For the text-containing cell, return its midpoint in (X, Y) coordinate format. 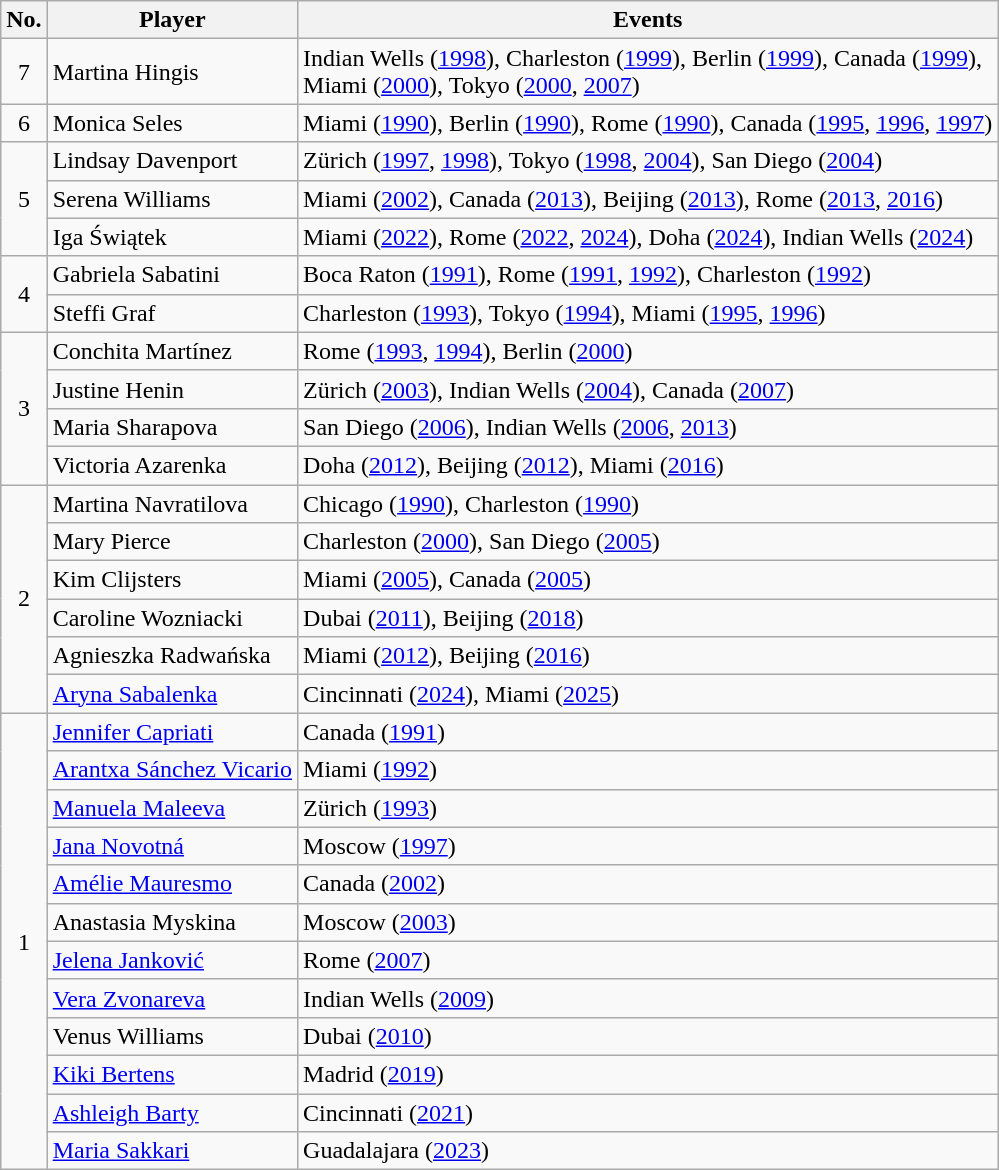
Chicago (1990), Charleston (1990) (648, 503)
Amélie Mauresmo (172, 884)
Justine Henin (172, 389)
Zürich (1997, 1998), Tokyo (1998, 2004), San Diego (2004) (648, 161)
Maria Sakkari (172, 1151)
Charleston (2000), San Diego (2005) (648, 542)
Zürich (2003), Indian Wells (2004), Canada (2007) (648, 389)
Caroline Wozniacki (172, 618)
Indian Wells (2009) (648, 998)
Martina Navratilova (172, 503)
6 (24, 123)
Doha (2012), Beijing (2012), Miami (2016) (648, 465)
2 (24, 598)
Serena Williams (172, 199)
No. (24, 20)
Arantxa Sánchez Vicario (172, 770)
Kiki Bertens (172, 1074)
Canada (1991) (648, 732)
4 (24, 294)
Maria Sharapova (172, 427)
Miami (1992) (648, 770)
Indian Wells (1998), Charleston (1999), Berlin (1999), Canada (1999), Miami (2000), Tokyo (2000, 2007) (648, 72)
Boca Raton (1991), Rome (1991, 1992), Charleston (1992) (648, 275)
3 (24, 408)
Mary Pierce (172, 542)
Gabriela Sabatini (172, 275)
Martina Hingis (172, 72)
Aryna Sabalenka (172, 694)
Miami (2002), Canada (2013), Beijing (2013), Rome (2013, 2016) (648, 199)
Events (648, 20)
Miami (2005), Canada (2005) (648, 580)
7 (24, 72)
Moscow (2003) (648, 922)
Agnieszka Radwańska (172, 656)
Jelena Janković (172, 960)
Zürich (1993) (648, 808)
Dubai (2011), Beijing (2018) (648, 618)
Guadalajara (2023) (648, 1151)
1 (24, 942)
Jennifer Capriati (172, 732)
Rome (2007) (648, 960)
Rome (1993, 1994), Berlin (2000) (648, 351)
Dubai (2010) (648, 1036)
Miami (1990), Berlin (1990), Rome (1990), Canada (1995, 1996, 1997) (648, 123)
Miami (2012), Beijing (2016) (648, 656)
Lindsay Davenport (172, 161)
Player (172, 20)
Conchita Martínez (172, 351)
Ashleigh Barty (172, 1113)
Iga Świątek (172, 237)
Madrid (2019) (648, 1074)
Miami (2022), Rome (2022, 2024), Doha (2024), Indian Wells (2024) (648, 237)
Cincinnati (2021) (648, 1113)
Anastasia Myskina (172, 922)
5 (24, 199)
Cincinnati (2024), Miami (2025) (648, 694)
Manuela Maleeva (172, 808)
Steffi Graf (172, 313)
Charleston (1993), Tokyo (1994), Miami (1995, 1996) (648, 313)
Kim Clijsters (172, 580)
San Diego (2006), Indian Wells (2006, 2013) (648, 427)
Victoria Azarenka (172, 465)
Venus Williams (172, 1036)
Monica Seles (172, 123)
Vera Zvonareva (172, 998)
Moscow (1997) (648, 846)
Canada (2002) (648, 884)
Jana Novotná (172, 846)
